Search for the cell housing the specified text and yield its (x, y) center coordinate. 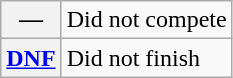
— (31, 20)
DNF (31, 58)
Did not compete (146, 20)
Did not finish (146, 58)
